Locate the cell with the specified text and output its [x, y] center coordinate. 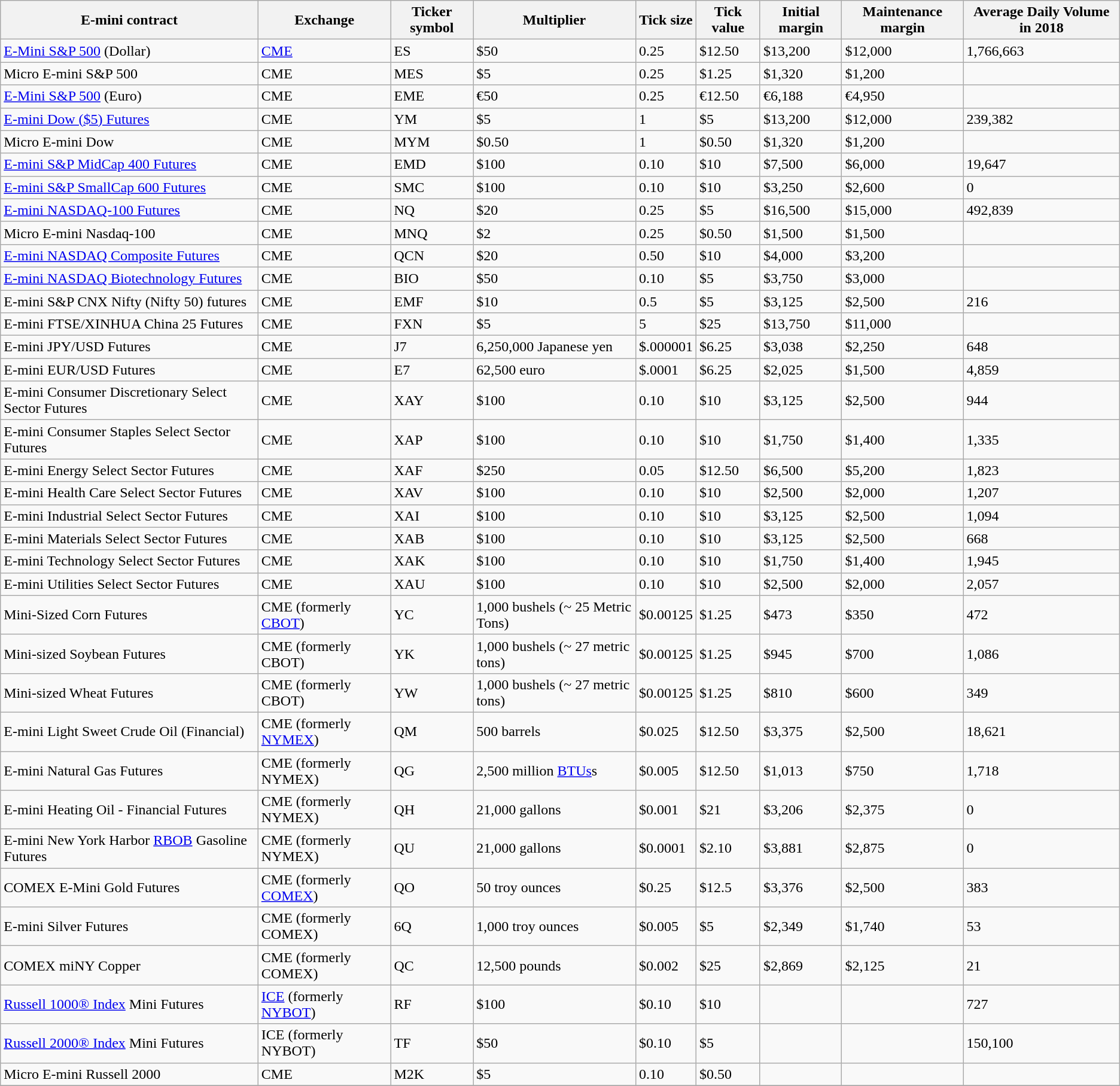
0.5 [665, 301]
E-mini Heating Oil - Financial Futures [129, 810]
$2.10 [729, 848]
SMC [432, 187]
Mini-Sized Corn Futures [129, 615]
TF [432, 1044]
$2,375 [902, 810]
E-mini Natural Gas Futures [129, 771]
$0.0001 [665, 848]
50 troy ounces [555, 888]
349 [1041, 693]
6Q [432, 926]
€50 [555, 96]
XAF [432, 470]
1,718 [1041, 771]
1,094 [1041, 516]
E-mini Energy Select Sector Futures [129, 470]
2,057 [1041, 584]
YK [432, 653]
$3,206 [801, 810]
J7 [432, 347]
$2,875 [902, 848]
Russell 1000® Index Mini Futures [129, 1004]
E-mini NASDAQ Biotechnology Futures [129, 278]
$3,250 [801, 187]
E-mini S&P CNX Nifty (Nifty 50) futures [129, 301]
E-mini Health Care Select Sector Futures [129, 493]
QU [432, 848]
E-mini EUR/USD Futures [129, 370]
1,945 [1041, 561]
$2,600 [902, 187]
€6,188 [801, 96]
$21 [729, 810]
21 [1041, 966]
QM [432, 731]
$3,000 [902, 278]
6,250,000 Japanese yen [555, 347]
E-mini Dow ($5) Futures [129, 119]
YC [432, 615]
1,000 bushels (~ 25 Metric Tons) [555, 615]
$3,881 [801, 848]
E-mini JPY/USD Futures [129, 347]
XAI [432, 516]
$12.5 [729, 888]
1,000 troy ounces [555, 926]
$0.25 [665, 888]
E-mini S&P SmallCap 600 Futures [129, 187]
XAV [432, 493]
944 [1041, 401]
Mini-sized Soybean Futures [129, 653]
E-mini FTSE/XINHUA China 25 Futures [129, 324]
0.50 [665, 255]
QH [432, 810]
$11,000 [902, 324]
5 [665, 324]
RF [432, 1004]
Maintenance margin [902, 20]
E-mini Utilities Select Sector Futures [129, 584]
Russell 2000® Index Mini Futures [129, 1044]
E7 [432, 370]
472 [1041, 615]
$1,740 [902, 926]
EMD [432, 165]
COMEX E-Mini Gold Futures [129, 888]
Micro E-mini Nasdaq-100 [129, 233]
€4,950 [902, 96]
MES [432, 74]
18,621 [1041, 731]
648 [1041, 347]
$3,375 [801, 731]
E-mini Industrial Select Sector Futures [129, 516]
$750 [902, 771]
$2 [555, 233]
E-mini S&P MidCap 400 Futures [129, 165]
$4,000 [801, 255]
YW [432, 693]
$2,250 [902, 347]
E-mini Light Sweet Crude Oil (Financial) [129, 731]
$3,376 [801, 888]
BIO [432, 278]
1,823 [1041, 470]
Exchange [324, 20]
E-mini Consumer Staples Select Sector Futures [129, 439]
ES [432, 51]
$2,349 [801, 926]
$0.002 [665, 966]
XAY [432, 401]
$473 [801, 615]
$6,500 [801, 470]
Mini-sized Wheat Futures [129, 693]
$.0001 [665, 370]
727 [1041, 1004]
Average Daily Volume in 2018 [1041, 20]
QO [432, 888]
EMF [432, 301]
E-mini Materials Select Sector Futures [129, 539]
NQ [432, 210]
EME [432, 96]
COMEX miNY Copper [129, 966]
$0.025 [665, 731]
Multiplier [555, 20]
2,500 million BTUss [555, 771]
$.000001 [665, 347]
E-mini contract [129, 20]
QC [432, 966]
E-mini Technology Select Sector Futures [129, 561]
Tick size [665, 20]
1,086 [1041, 653]
$1,013 [801, 771]
€12.50 [729, 96]
Micro E-mini S&P 500 [129, 74]
E-mini Consumer Discretionary Select Sector Futures [129, 401]
$600 [902, 693]
53 [1041, 926]
QCN [432, 255]
$810 [801, 693]
1,335 [1041, 439]
XAU [432, 584]
XAK [432, 561]
$3,038 [801, 347]
E-mini NASDAQ Composite Futures [129, 255]
239,382 [1041, 119]
19,647 [1041, 165]
QG [432, 771]
M2K [432, 1074]
383 [1041, 888]
Micro E-mini Dow [129, 142]
$13,750 [801, 324]
500 barrels [555, 731]
$7,500 [801, 165]
$2,125 [902, 966]
Ticker symbol [432, 20]
1,766,663 [1041, 51]
$0.001 [665, 810]
62,500 euro [555, 370]
E-mini New York Harbor RBOB Gasoline Futures [129, 848]
0.05 [665, 470]
E-Mini S&P 500 (Euro) [129, 96]
$16,500 [801, 210]
E-mini NASDAQ-100 Futures [129, 210]
4,859 [1041, 370]
$250 [555, 470]
$700 [902, 653]
$15,000 [902, 210]
XAB [432, 539]
YM [432, 119]
$3,750 [801, 278]
E-mini Silver Futures [129, 926]
Initial margin [801, 20]
668 [1041, 539]
MYM [432, 142]
$945 [801, 653]
MNQ [432, 233]
XAP [432, 439]
12,500 pounds [555, 966]
492,839 [1041, 210]
$6,000 [902, 165]
Tick value [729, 20]
$3,200 [902, 255]
FXN [432, 324]
150,100 [1041, 1044]
E-Mini S&P 500 (Dollar) [129, 51]
$2,025 [801, 370]
$5,200 [902, 470]
$350 [902, 615]
216 [1041, 301]
$2,869 [801, 966]
1,207 [1041, 493]
Micro E-mini Russell 2000 [129, 1074]
